Extract the [x, y] coordinate from the center of the cell holding the provided text.  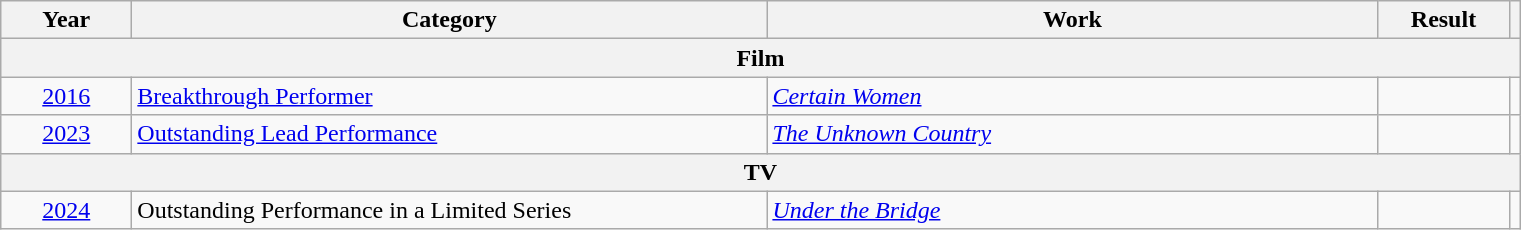
2024 [66, 210]
Work [1072, 20]
2023 [66, 134]
2016 [66, 96]
Outstanding Lead Performance [450, 134]
Outstanding Performance in a Limited Series [450, 210]
The Unknown Country [1072, 134]
Certain Women [1072, 96]
Category [450, 20]
Breakthrough Performer [450, 96]
Under the Bridge [1072, 210]
Result [1444, 20]
Film [760, 58]
TV [760, 172]
Year [66, 20]
